Pinpoint the cell where the given text exists, returning its [x, y] midpoint coordinate. 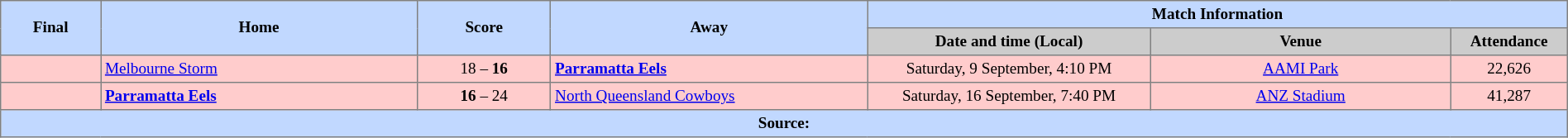
ANZ Stadium [1300, 96]
Match Information [1217, 15]
22,626 [1508, 69]
Final [51, 28]
16 – 24 [485, 96]
Away [710, 28]
18 – 16 [485, 69]
Home [260, 28]
Source: [784, 124]
41,287 [1508, 96]
Saturday, 16 September, 7:40 PM [1009, 96]
Venue [1300, 41]
AAMI Park [1300, 69]
Melbourne Storm [260, 69]
Saturday, 9 September, 4:10 PM [1009, 69]
Attendance [1508, 41]
Date and time (Local) [1009, 41]
North Queensland Cowboys [710, 96]
Score [485, 28]
